Return the (X, Y) coordinate for the center point of the cell that contains the specified text.  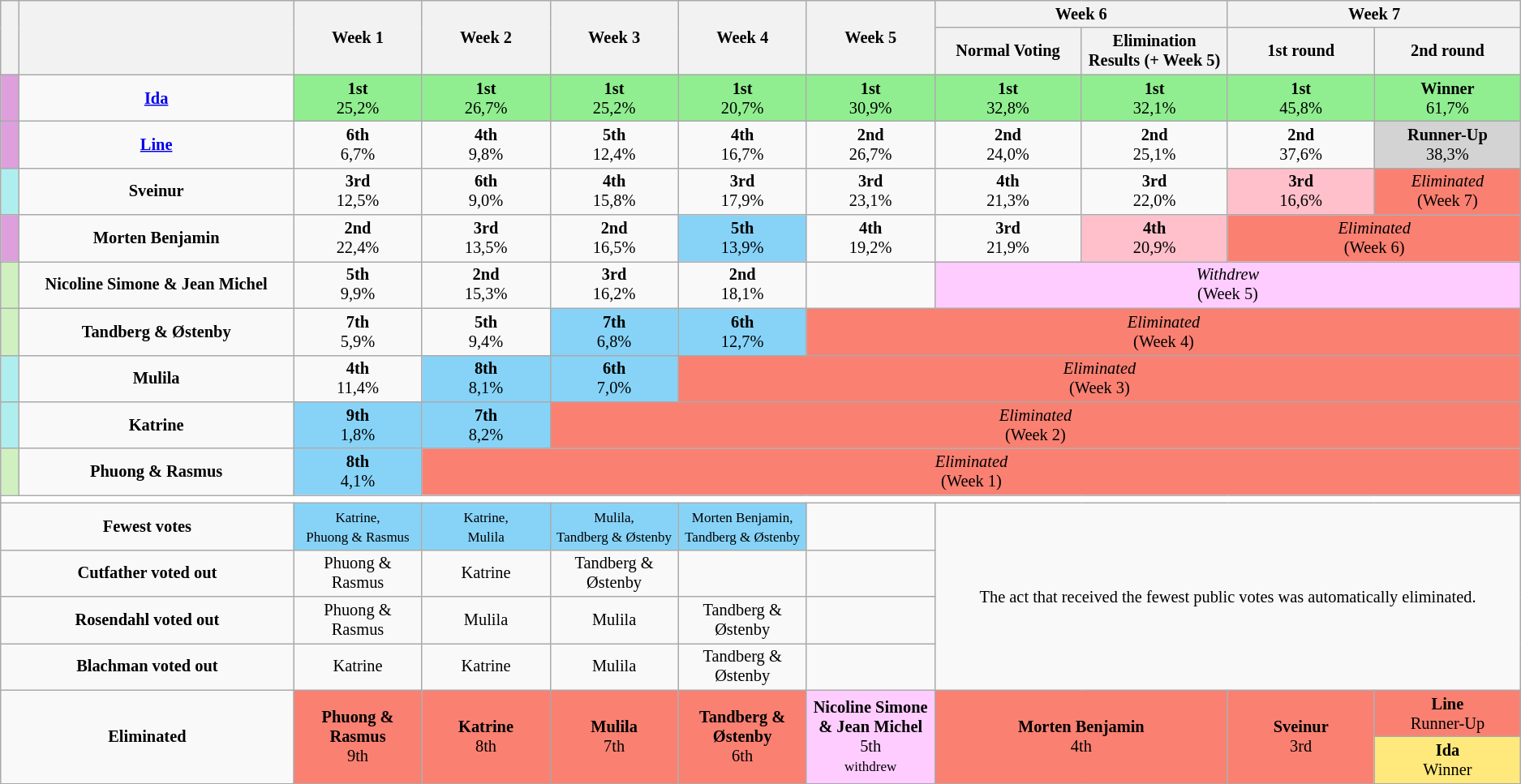
5th9,4% (486, 332)
Cutfather voted out (148, 573)
3rd17,9% (742, 191)
Mulila,Tandberg & Østenby (614, 526)
9th1,8% (358, 425)
2nd26,7% (870, 144)
3rd22,0% (1155, 191)
4th20,9% (1155, 238)
Eliminated(Week 6) (1374, 238)
5th13,9% (742, 238)
5th9,9% (358, 285)
7th6,8% (614, 332)
4th16,7% (742, 144)
Week 5 (870, 37)
Eliminated (148, 736)
Morten Benjamin,Tandberg & Østenby (742, 526)
Blachman voted out (148, 666)
2nd15,3% (486, 285)
Week 6 (1081, 14)
Eliminated(Week 7) (1447, 191)
Katrine8th (486, 736)
Elimination Results (+ Week 5) (1155, 51)
4th11,4% (358, 379)
3rd13,5% (486, 238)
1st round (1301, 51)
Mulila7th (614, 736)
3rd16,6% (1301, 191)
8th8,1% (486, 379)
3rd16,2% (614, 285)
1st32,8% (1008, 98)
2nd37,6% (1301, 144)
Week 7 (1374, 14)
Line (156, 144)
Sveinur (156, 191)
1st32,1% (1155, 98)
Runner-Up38,3% (1447, 144)
4th21,3% (1008, 191)
Normal Voting (1008, 51)
3rd23,1% (870, 191)
2nd18,1% (742, 285)
Morten Benjamin (156, 238)
Eliminated(Week 1) (972, 472)
Ida (156, 98)
Katrine,Phuong & Rasmus (358, 526)
Week 1 (358, 37)
Nicoline Simone & Jean Michel (156, 285)
Eliminated(Week 4) (1163, 332)
8th4,1% (358, 472)
Katrine,Mulila (486, 526)
Rosendahl voted out (148, 620)
2nd25,1% (1155, 144)
1st45,8% (1301, 98)
Week 2 (486, 37)
2nd16,5% (614, 238)
Sveinur3rd (1301, 736)
2nd22,4% (358, 238)
3rd12,5% (358, 191)
1st30,9% (870, 98)
4th15,8% (614, 191)
6th12,7% (742, 332)
6th6,7% (358, 144)
Eliminated(Week 2) (1035, 425)
Phuong & Rasmus9th (358, 736)
4th19,2% (870, 238)
5th12,4% (614, 144)
Eliminated(Week 3) (1100, 379)
1st26,7% (486, 98)
Week 3 (614, 37)
Fewest votes (148, 526)
6th9,0% (486, 191)
LineRunner-Up (1447, 713)
2nd24,0% (1008, 144)
7th8,2% (486, 425)
1st20,7% (742, 98)
IdaWinner (1447, 760)
2nd round (1447, 51)
Withdrew(Week 5) (1228, 285)
Morten Benjamin4th (1081, 736)
Tandberg & Østenby6th (742, 736)
Winner61,7% (1447, 98)
3rd21,9% (1008, 238)
Nicoline Simone & Jean Michel5thwithdrew (870, 736)
Week 4 (742, 37)
4th9,8% (486, 144)
6th7,0% (614, 379)
7th5,9% (358, 332)
The act that received the fewest public votes was automatically eliminated. (1228, 597)
